Extract the (X, Y) coordinate from the center of the cell holding the provided text.  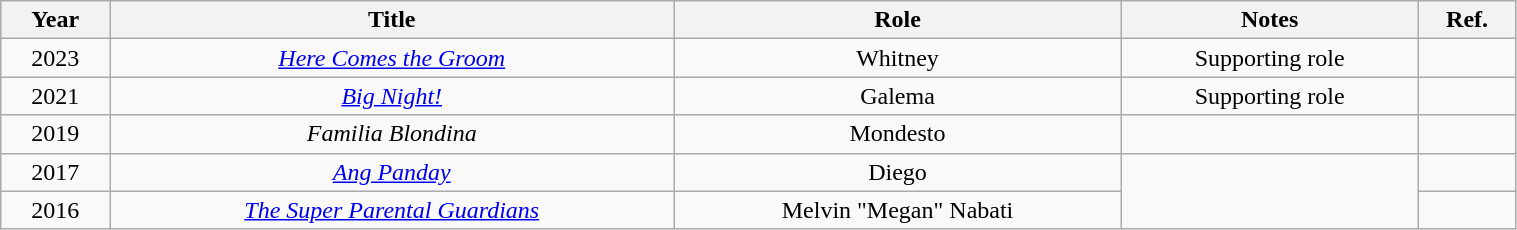
Year (56, 20)
2017 (56, 172)
Whitney (898, 58)
Galema (898, 96)
Ref. (1467, 20)
2016 (56, 210)
Familia Blondina (392, 134)
Melvin "Megan" Nabati (898, 210)
Ang Panday (392, 172)
Role (898, 20)
Big Night! (392, 96)
2023 (56, 58)
The Super Parental Guardians (392, 210)
2019 (56, 134)
Notes (1270, 20)
Here Comes the Groom (392, 58)
Diego (898, 172)
Mondesto (898, 134)
2021 (56, 96)
Title (392, 20)
